Pinpoint the cell where the given text exists, returning its (x, y) midpoint coordinate. 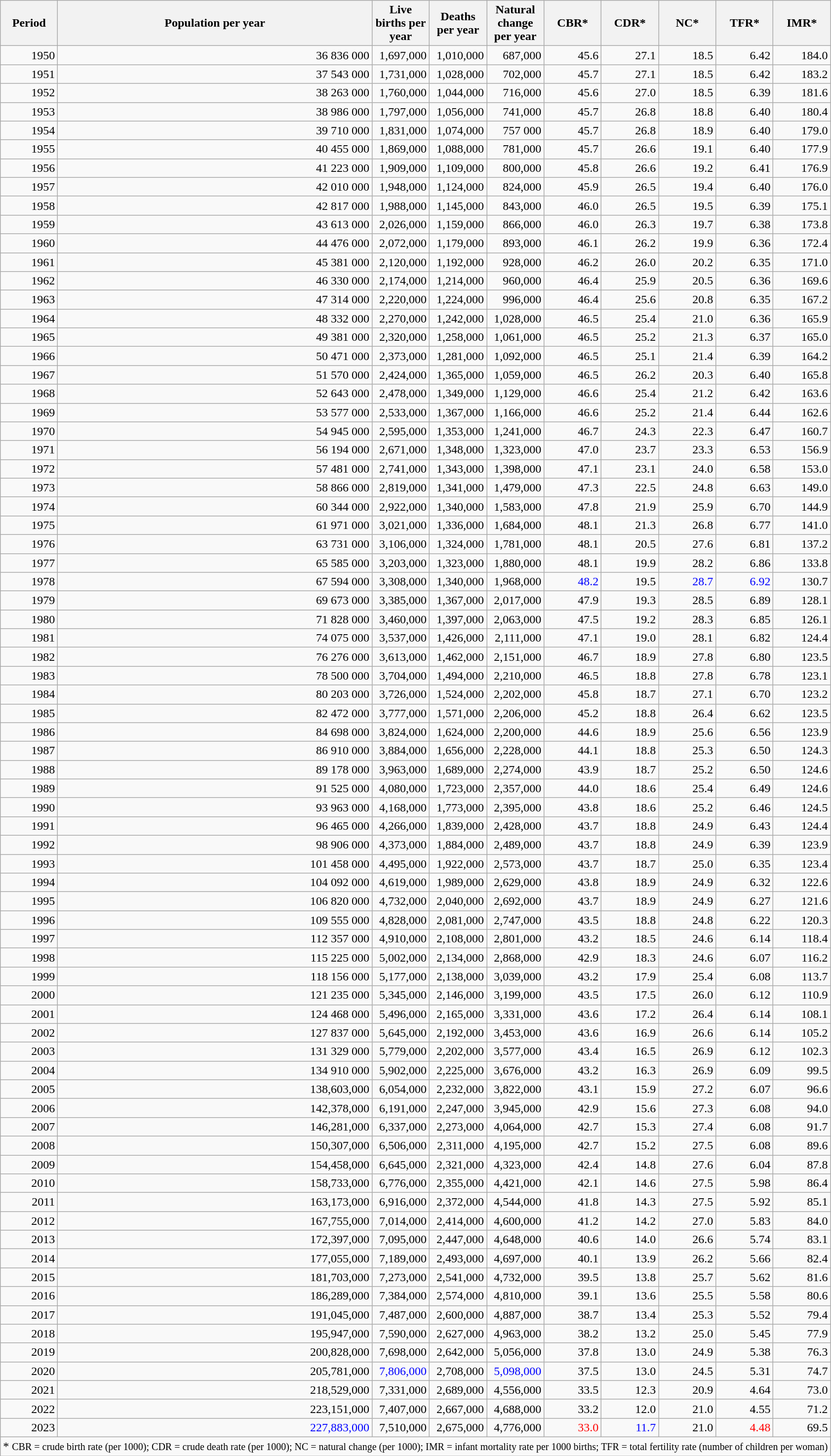
6.92 (745, 582)
1991 (29, 826)
39 710 000 (215, 130)
4,828,000 (400, 920)
6,645,000 (400, 1164)
154,458,000 (215, 1164)
1999 (29, 976)
6.32 (745, 883)
6.09 (745, 1070)
43.1 (573, 1089)
110.9 (802, 995)
1,324,000 (458, 544)
47.5 (573, 619)
113.7 (802, 976)
1983 (29, 676)
1967 (29, 375)
2,627,000 (458, 1334)
124.3 (802, 751)
109 555 000 (215, 920)
4.48 (745, 1427)
2010 (29, 1183)
36 836 000 (215, 55)
46.1 (573, 243)
2017 (29, 1315)
2009 (29, 1164)
7,384,000 (400, 1296)
63 731 000 (215, 544)
3,203,000 (400, 563)
1,192,000 (458, 262)
171.0 (802, 262)
19.3 (630, 601)
1,214,000 (458, 281)
3,385,000 (400, 601)
1957 (29, 187)
76.3 (802, 1352)
172.4 (802, 243)
2005 (29, 1089)
82 472 000 (215, 713)
4,697,000 (515, 1258)
1995 (29, 901)
21.9 (630, 506)
39.5 (573, 1277)
1,010,000 (458, 55)
17.9 (630, 976)
2013 (29, 1240)
2,692,000 (515, 901)
5.38 (745, 1352)
2,232,000 (458, 1089)
14.2 (630, 1221)
1,697,000 (400, 55)
1,092,000 (515, 356)
13.6 (630, 1296)
4.55 (745, 1409)
1977 (29, 563)
1,839,000 (458, 826)
121.6 (802, 901)
3,726,000 (400, 694)
6.47 (745, 431)
1,258,000 (458, 337)
123.2 (802, 694)
2022 (29, 1409)
47 314 000 (215, 300)
1956 (29, 168)
1,781,000 (515, 544)
2,478,000 (400, 394)
2,274,000 (515, 769)
1978 (29, 582)
57 481 000 (215, 469)
89.6 (802, 1145)
2,819,000 (400, 487)
2012 (29, 1221)
2,017,000 (515, 601)
2,210,000 (515, 676)
6.86 (745, 563)
4,064,000 (515, 1127)
7,806,000 (400, 1371)
3,777,000 (400, 713)
4,373,000 (400, 845)
123.4 (802, 864)
39.1 (573, 1296)
76 276 000 (215, 657)
130.7 (802, 582)
19.4 (687, 187)
43.4 (573, 1052)
1,797,000 (400, 112)
74 075 000 (215, 638)
1972 (29, 469)
82.4 (802, 1258)
15.6 (630, 1108)
1,129,000 (515, 394)
6.80 (745, 657)
6.63 (745, 487)
79.4 (802, 1315)
Population per year (215, 23)
42.1 (573, 1183)
1,689,000 (458, 769)
17.5 (630, 995)
2003 (29, 1052)
6.89 (745, 601)
205,781,000 (215, 1371)
2,424,000 (400, 375)
3,308,000 (400, 582)
112 357 000 (215, 939)
69 673 000 (215, 601)
37.8 (573, 1352)
118 156 000 (215, 976)
1,656,000 (458, 751)
2,595,000 (400, 431)
156.9 (802, 450)
146,281,000 (215, 1127)
5,177,000 (400, 976)
2,372,000 (458, 1202)
1987 (29, 751)
6,916,000 (400, 1202)
3,021,000 (400, 525)
CBR* (573, 23)
2,228,000 (515, 751)
1,241,000 (515, 431)
1,831,000 (400, 130)
1993 (29, 864)
2,206,000 (515, 713)
20.8 (687, 300)
CDR* (630, 23)
5,056,000 (515, 1352)
3,945,000 (515, 1108)
3,199,000 (515, 995)
2,108,000 (458, 939)
227,883,000 (215, 1427)
38.2 (573, 1334)
1,124,000 (458, 187)
78 500 000 (215, 676)
104 092 000 (215, 883)
99.5 (802, 1070)
6.85 (745, 619)
167.2 (802, 300)
4,963,000 (515, 1334)
51 570 000 (215, 375)
27.3 (687, 1108)
7,273,000 (400, 1277)
1989 (29, 788)
2004 (29, 1070)
5,902,000 (400, 1070)
149.0 (802, 487)
6.43 (745, 826)
86 910 000 (215, 751)
4,421,000 (515, 1183)
19.7 (687, 224)
123.1 (802, 676)
2019 (29, 1352)
106 820 000 (215, 901)
16.3 (630, 1070)
26.3 (630, 224)
25.5 (687, 1296)
4,495,000 (400, 864)
2,922,000 (400, 506)
186,289,000 (215, 1296)
6,776,000 (400, 1183)
60 344 000 (215, 506)
1973 (29, 487)
1951 (29, 74)
18.3 (630, 958)
46.2 (573, 262)
44.1 (573, 751)
200,828,000 (215, 1352)
27.2 (687, 1089)
38 986 000 (215, 112)
2,629,000 (515, 883)
1998 (29, 958)
37 543 000 (215, 74)
13.4 (630, 1315)
2,320,000 (400, 337)
1964 (29, 319)
22.5 (630, 487)
2006 (29, 1108)
1,479,000 (515, 487)
4,619,000 (400, 883)
7,590,000 (400, 1334)
4,168,000 (400, 807)
179.0 (802, 130)
5.66 (745, 1258)
108.1 (802, 1014)
893,000 (515, 243)
7,189,000 (400, 1258)
2,373,000 (400, 356)
741,000 (515, 112)
1962 (29, 281)
43.9 (573, 769)
96 465 000 (215, 826)
85.1 (802, 1202)
84.0 (802, 1221)
33.2 (573, 1409)
1,109,000 (458, 168)
1992 (29, 845)
89 178 000 (215, 769)
1,061,000 (515, 337)
20.3 (687, 375)
20.9 (687, 1390)
17.2 (630, 1014)
133.8 (802, 563)
2,081,000 (458, 920)
121 235 000 (215, 995)
716,000 (515, 93)
16.5 (630, 1052)
124 468 000 (215, 1014)
48 332 000 (215, 319)
172,397,000 (215, 1240)
2,026,000 (400, 224)
5,645,000 (400, 1033)
1985 (29, 713)
150,307,000 (215, 1145)
176.0 (802, 187)
5,779,000 (400, 1052)
1976 (29, 544)
87.8 (802, 1164)
47.3 (573, 487)
165.0 (802, 337)
1965 (29, 337)
4,556,000 (515, 1390)
6,506,000 (400, 1145)
7,698,000 (400, 1352)
2,600,000 (458, 1315)
38.7 (573, 1315)
2011 (29, 1202)
2,138,000 (458, 976)
6,337,000 (400, 1127)
843,000 (515, 205)
24.5 (687, 1371)
28.1 (687, 638)
12.0 (630, 1409)
91.7 (802, 1127)
1966 (29, 356)
1,922,000 (458, 864)
42 817 000 (215, 205)
2008 (29, 1145)
1950 (29, 55)
1,884,000 (458, 845)
2,414,000 (458, 1221)
165.9 (802, 319)
5,345,000 (400, 995)
120.3 (802, 920)
1996 (29, 920)
195,947,000 (215, 1334)
137.2 (802, 544)
3,824,000 (400, 732)
40.6 (573, 1240)
1,281,000 (458, 356)
5.98 (745, 1183)
28.3 (687, 619)
122.6 (802, 883)
164.2 (802, 356)
12.3 (630, 1390)
42.4 (573, 1164)
1,074,000 (458, 130)
2,489,000 (515, 845)
NC* (687, 23)
5,098,000 (515, 1371)
4,688,000 (515, 1409)
14.0 (630, 1240)
96.6 (802, 1089)
1,583,000 (515, 506)
83.1 (802, 1240)
2001 (29, 1014)
5.45 (745, 1334)
25.7 (687, 1277)
2,270,000 (400, 319)
3,577,000 (515, 1052)
2,134,000 (458, 958)
1986 (29, 732)
1,348,000 (458, 450)
163,173,000 (215, 1202)
4,600,000 (515, 1221)
84 698 000 (215, 732)
71.2 (802, 1409)
53 577 000 (215, 412)
15.9 (630, 1089)
41.8 (573, 1202)
1,242,000 (458, 319)
1,524,000 (458, 694)
2,574,000 (458, 1296)
1,880,000 (515, 563)
158,733,000 (215, 1183)
181.6 (802, 93)
131 329 000 (215, 1052)
2,120,000 (400, 262)
3,676,000 (515, 1070)
6.53 (745, 450)
27.4 (687, 1127)
15.2 (630, 1145)
177.9 (802, 149)
134 910 000 (215, 1070)
13.8 (630, 1277)
41.2 (573, 1221)
4,266,000 (400, 826)
6.38 (745, 224)
5.74 (745, 1240)
11.7 (630, 1427)
TFR* (745, 23)
177,055,000 (215, 1258)
Natural change per year (515, 23)
5.52 (745, 1315)
163.6 (802, 394)
23.7 (630, 450)
1,462,000 (458, 657)
105.2 (802, 1033)
22.3 (687, 431)
7,407,000 (400, 1409)
23.3 (687, 450)
169.6 (802, 281)
115 225 000 (215, 958)
2,165,000 (458, 1014)
1990 (29, 807)
1,397,000 (458, 619)
6.56 (745, 732)
13.2 (630, 1334)
3,613,000 (400, 657)
47.9 (573, 601)
1961 (29, 262)
2,273,000 (458, 1127)
2020 (29, 1371)
58 866 000 (215, 487)
3,106,000 (400, 544)
6.62 (745, 713)
102.3 (802, 1052)
1,731,000 (400, 74)
5,496,000 (400, 1014)
38 263 000 (215, 93)
1,989,000 (458, 883)
2,200,000 (515, 732)
1963 (29, 300)
1,349,000 (458, 394)
14.6 (630, 1183)
Period (29, 23)
176.9 (802, 168)
1,869,000 (400, 149)
167,755,000 (215, 1221)
757 000 (515, 130)
6,054,000 (400, 1089)
2023 (29, 1427)
1,179,000 (458, 243)
2,146,000 (458, 995)
71 828 000 (215, 619)
7,014,000 (400, 1221)
702,000 (515, 74)
56 194 000 (215, 450)
52 643 000 (215, 394)
1,056,000 (458, 112)
1,624,000 (458, 732)
2,311,000 (458, 1145)
1,343,000 (458, 469)
4,776,000 (515, 1427)
7,510,000 (400, 1427)
127 837 000 (215, 1033)
1960 (29, 243)
960,000 (515, 281)
1997 (29, 939)
24.0 (687, 469)
1952 (29, 93)
74.7 (802, 1371)
128.1 (802, 601)
16.9 (630, 1033)
86.4 (802, 1183)
1,968,000 (515, 582)
2,063,000 (515, 619)
47.0 (573, 450)
4,648,000 (515, 1240)
1969 (29, 412)
2,642,000 (458, 1352)
116.2 (802, 958)
800,000 (515, 168)
1,166,000 (515, 412)
3,704,000 (400, 676)
6.49 (745, 788)
1,398,000 (515, 469)
25.1 (630, 356)
2,111,000 (515, 638)
7,487,000 (400, 1315)
2,174,000 (400, 281)
28.2 (687, 563)
1971 (29, 450)
1970 (29, 431)
1,426,000 (458, 638)
40.1 (573, 1258)
2,192,000 (458, 1033)
43 613 000 (215, 224)
91 525 000 (215, 788)
6.78 (745, 676)
19.0 (630, 638)
98 906 000 (215, 845)
1974 (29, 506)
81.6 (802, 1277)
1,760,000 (400, 93)
2,671,000 (400, 450)
3,453,000 (515, 1033)
2000 (29, 995)
2002 (29, 1033)
1955 (29, 149)
14.8 (630, 1164)
6.37 (745, 337)
33.0 (573, 1427)
23.1 (630, 469)
1,723,000 (458, 788)
3,460,000 (400, 619)
4,080,000 (400, 788)
2,355,000 (458, 1183)
2,801,000 (515, 939)
153.0 (802, 469)
4,544,000 (515, 1202)
824,000 (515, 187)
21.2 (687, 394)
1988 (29, 769)
40 455 000 (215, 149)
138,603,000 (215, 1089)
6.41 (745, 168)
2,747,000 (515, 920)
1,948,000 (400, 187)
1994 (29, 883)
2,357,000 (515, 788)
42 010 000 (215, 187)
3,039,000 (515, 976)
1953 (29, 112)
2015 (29, 1277)
3,537,000 (400, 638)
2,225,000 (458, 1070)
2,428,000 (515, 826)
1982 (29, 657)
866,000 (515, 224)
5.83 (745, 1221)
6.46 (745, 807)
1,044,000 (458, 93)
5.92 (745, 1202)
2,247,000 (458, 1108)
2,447,000 (458, 1240)
223,151,000 (215, 1409)
2,573,000 (515, 864)
Live births per year (400, 23)
6.82 (745, 638)
14.3 (630, 1202)
142,378,000 (215, 1108)
1968 (29, 394)
1980 (29, 619)
687,000 (515, 55)
77.9 (802, 1334)
1959 (29, 224)
160.7 (802, 431)
6.81 (745, 544)
13.9 (630, 1258)
44 476 000 (215, 243)
7,095,000 (400, 1240)
1,059,000 (515, 375)
28.7 (687, 582)
7,331,000 (400, 1390)
6.58 (745, 469)
44.6 (573, 732)
141.0 (802, 525)
4,323,000 (515, 1164)
2,220,000 (400, 300)
6.44 (745, 412)
118.4 (802, 939)
28.5 (687, 601)
1,988,000 (400, 205)
2,151,000 (515, 657)
996,000 (515, 300)
6.77 (745, 525)
184.0 (802, 55)
2,321,000 (458, 1164)
IMR* (802, 23)
173.8 (802, 224)
1,773,000 (458, 807)
61 971 000 (215, 525)
44.0 (573, 788)
1958 (29, 205)
101 458 000 (215, 864)
49 381 000 (215, 337)
2014 (29, 1258)
2,689,000 (458, 1390)
1,494,000 (458, 676)
162.6 (802, 412)
33.5 (573, 1390)
94.0 (802, 1108)
37.5 (573, 1371)
2,040,000 (458, 901)
69.5 (802, 1427)
2,741,000 (400, 469)
1984 (29, 694)
4.64 (745, 1390)
24.3 (630, 431)
6.04 (745, 1164)
2018 (29, 1334)
48.2 (573, 582)
1,224,000 (458, 300)
6,191,000 (400, 1108)
47.8 (573, 506)
3,331,000 (515, 1014)
15.3 (630, 1127)
2,533,000 (400, 412)
45.9 (573, 187)
80.6 (802, 1296)
2,072,000 (400, 243)
2016 (29, 1296)
6.27 (745, 901)
67 594 000 (215, 582)
80 203 000 (215, 694)
124.5 (802, 807)
2,675,000 (458, 1427)
45 381 000 (215, 262)
1,365,000 (458, 375)
2,395,000 (515, 807)
2021 (29, 1390)
218,529,000 (215, 1390)
1979 (29, 601)
2007 (29, 1127)
1,159,000 (458, 224)
1981 (29, 638)
5.62 (745, 1277)
2,708,000 (458, 1371)
175.1 (802, 205)
165.8 (802, 375)
1,088,000 (458, 149)
181,703,000 (215, 1277)
5.31 (745, 1371)
50 471 000 (215, 356)
Deaths per year (458, 23)
126.1 (802, 619)
45.2 (573, 713)
5.58 (745, 1296)
46 330 000 (215, 281)
54 945 000 (215, 431)
3,963,000 (400, 769)
4,810,000 (515, 1296)
93 963 000 (215, 807)
2,493,000 (458, 1258)
20.2 (687, 262)
3,822,000 (515, 1089)
3,884,000 (400, 751)
4,887,000 (515, 1315)
65 585 000 (215, 563)
5,002,000 (400, 958)
180.4 (802, 112)
1975 (29, 525)
1,353,000 (458, 431)
1,571,000 (458, 713)
4,195,000 (515, 1145)
183.2 (802, 74)
1,909,000 (400, 168)
2,541,000 (458, 1277)
41 223 000 (215, 168)
1,145,000 (458, 205)
191,045,000 (215, 1315)
144.9 (802, 506)
2,667,000 (458, 1409)
73.0 (802, 1390)
1954 (29, 130)
1,341,000 (458, 487)
6.22 (745, 920)
928,000 (515, 262)
2,868,000 (515, 958)
19.1 (687, 149)
4,910,000 (400, 939)
1,336,000 (458, 525)
1,684,000 (515, 525)
781,000 (515, 149)
